Find where the given text appears and provide that cell's center as [X, Y] coordinate. 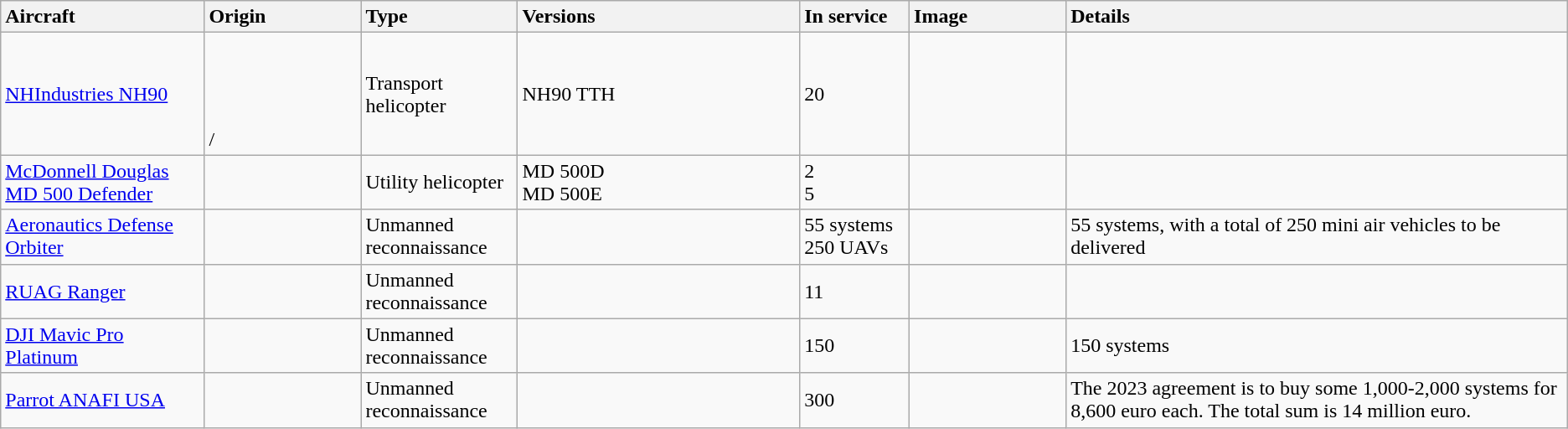
300 [854, 401]
Type [439, 17]
55 systems, with a total of 250 mini air vehicles to be delivered [1317, 236]
NHIndustries NH90 [102, 94]
Versions [658, 17]
RUAG Ranger [102, 292]
55 systems 250 UAVs [854, 236]
150 [854, 345]
DJI Mavic Pro Platinum [102, 345]
In service [854, 17]
MD 500DMD 500E [658, 183]
Image [988, 17]
NH90 TTH [658, 94]
150 systems [1317, 345]
25 [854, 183]
The 2023 agreement is to buy some 1,000-2,000 systems for 8,600 euro each. The total sum is 14 million euro. [1317, 401]
/ [283, 94]
11 [854, 292]
McDonnell Douglas MD 500 Defender [102, 183]
20 [854, 94]
Utility helicopter [439, 183]
Details [1317, 17]
Parrot ANAFI USA [102, 401]
Aeronautics Defense Orbiter [102, 236]
Origin [283, 17]
Transport helicopter [439, 94]
Aircraft [102, 17]
